Capture the cell that displays the provided text and extract its (x, y) central coordinate. 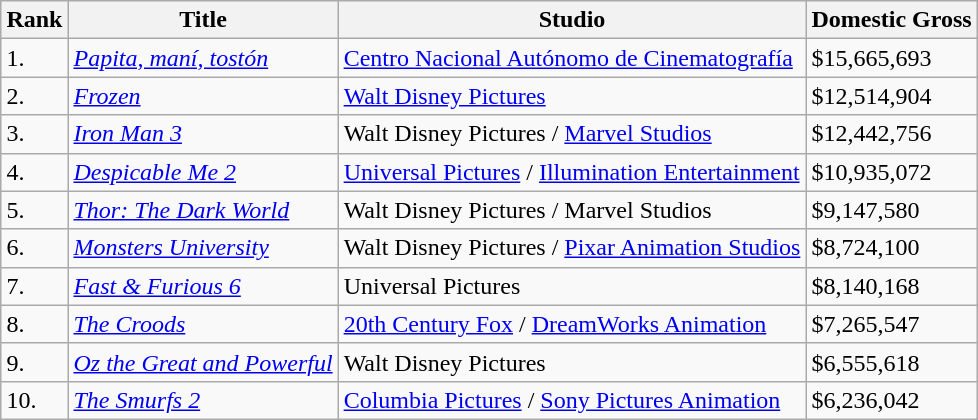
8. (34, 324)
3. (34, 134)
Studio (572, 20)
5. (34, 210)
Title (203, 20)
The Croods (203, 324)
$8,140,168 (892, 286)
20th Century Fox / DreamWorks Animation (572, 324)
Despicable Me 2 (203, 172)
$12,442,756 (892, 134)
Papita, maní, tostón (203, 58)
Oz the Great and Powerful (203, 362)
The Smurfs 2 (203, 400)
Universal Pictures (572, 286)
$10,935,072 (892, 172)
$12,514,904 (892, 96)
Centro Nacional Autónomo de Cinematografía (572, 58)
Walt Disney Pictures / Pixar Animation Studios (572, 248)
6. (34, 248)
Domestic Gross (892, 20)
Universal Pictures / Illumination Entertainment (572, 172)
$15,665,693 (892, 58)
$7,265,547 (892, 324)
Rank (34, 20)
Fast & Furious 6 (203, 286)
10. (34, 400)
Monsters University (203, 248)
$6,236,042 (892, 400)
Iron Man 3 (203, 134)
$8,724,100 (892, 248)
9. (34, 362)
Thor: The Dark World (203, 210)
4. (34, 172)
2. (34, 96)
Columbia Pictures / Sony Pictures Animation (572, 400)
$9,147,580 (892, 210)
1. (34, 58)
7. (34, 286)
Frozen (203, 96)
$6,555,618 (892, 362)
